Return the (x, y) coordinate for the center point of the cell that contains the specified text.  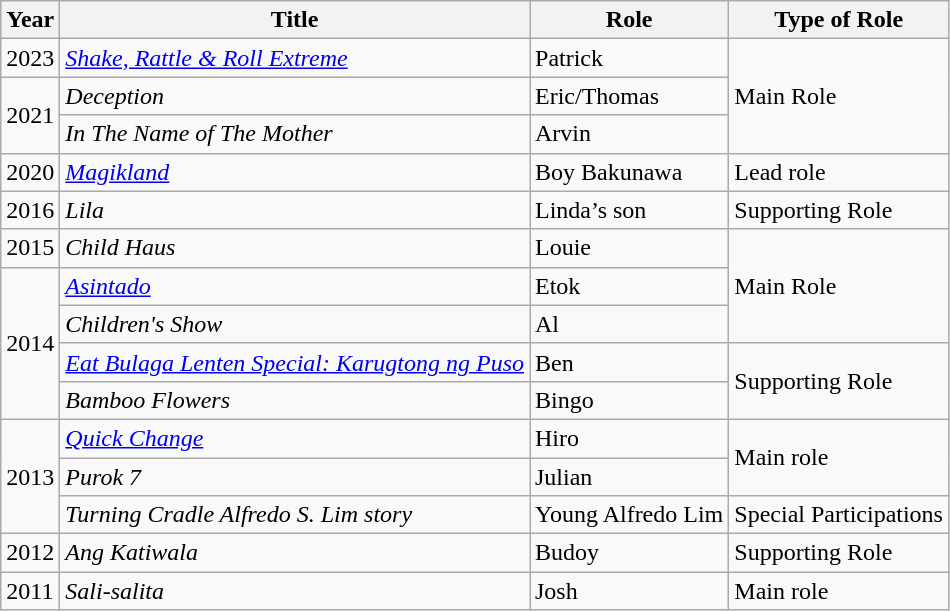
Patrick (630, 58)
Type of Role (839, 20)
Purok 7 (295, 477)
2012 (30, 553)
Bamboo Flowers (295, 400)
Title (295, 20)
Julian (630, 477)
Lead role (839, 172)
Turning Cradle Alfredo S. Lim story (295, 515)
Sali-salita (295, 591)
Eric/Thomas (630, 96)
Magikland (295, 172)
2013 (30, 476)
Child Haus (295, 248)
Hiro (630, 438)
In The Name of The Mother (295, 134)
2016 (30, 210)
Josh (630, 591)
Bingo (630, 400)
Children's Show (295, 324)
2015 (30, 248)
Al (630, 324)
Young Alfredo Lim (630, 515)
2020 (30, 172)
Etok (630, 286)
2014 (30, 343)
Arvin (630, 134)
Role (630, 20)
Ang Katiwala (295, 553)
Special Participations (839, 515)
2023 (30, 58)
Year (30, 20)
Budoy (630, 553)
Ben (630, 362)
2021 (30, 115)
Louie (630, 248)
Shake, Rattle & Roll Extreme (295, 58)
Eat Bulaga Lenten Special: Karugtong ng Puso (295, 362)
Lila (295, 210)
Deception (295, 96)
Boy Bakunawa (630, 172)
Quick Change (295, 438)
2011 (30, 591)
Asintado (295, 286)
Linda’s son (630, 210)
